Identify which cell holds the provided text, then report its [x, y] central coordinate. 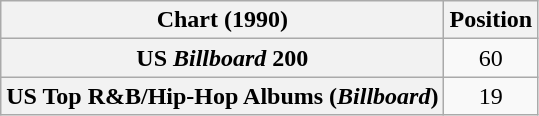
19 [491, 96]
US Top R&B/Hip-Hop Albums (Billboard) [222, 96]
Position [491, 20]
60 [491, 58]
US Billboard 200 [222, 58]
Chart (1990) [222, 20]
